Output the (X, Y) coordinate of the center of the cell containing the given text.  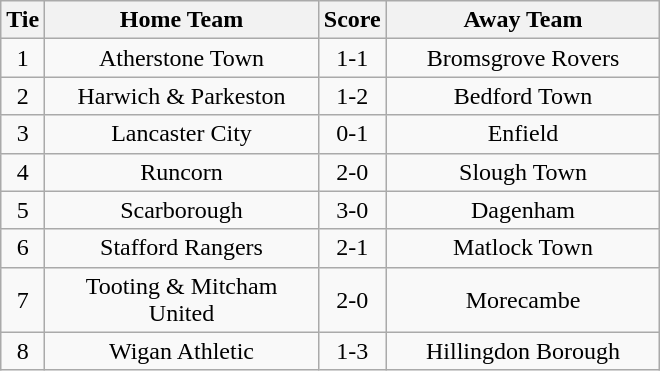
2-1 (352, 248)
Stafford Rangers (182, 248)
Lancaster City (182, 134)
Bromsgrove Rovers (523, 58)
5 (23, 210)
Hillingdon Borough (523, 351)
7 (23, 300)
Home Team (182, 20)
Slough Town (523, 172)
Harwich & Parkeston (182, 96)
2 (23, 96)
Tooting & Mitcham United (182, 300)
Dagenham (523, 210)
Away Team (523, 20)
6 (23, 248)
Runcorn (182, 172)
Score (352, 20)
1-3 (352, 351)
3 (23, 134)
8 (23, 351)
Wigan Athletic (182, 351)
Matlock Town (523, 248)
4 (23, 172)
1-1 (352, 58)
0-1 (352, 134)
1 (23, 58)
Tie (23, 20)
Enfield (523, 134)
Scarborough (182, 210)
Atherstone Town (182, 58)
1-2 (352, 96)
3-0 (352, 210)
Morecambe (523, 300)
Bedford Town (523, 96)
